Return the (x, y) coordinate for the center point of the cell that contains the specified text.  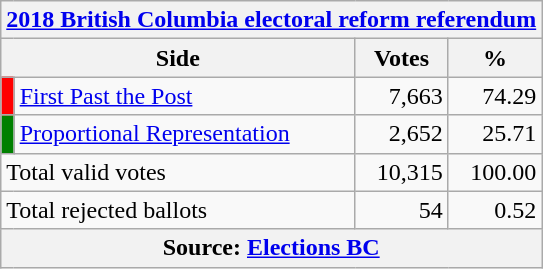
Proportional Representation (184, 134)
25.71 (494, 134)
10,315 (402, 172)
Source: Elections BC (272, 248)
2018 British Columbia electoral reform referendum (272, 20)
Side (178, 58)
0.52 (494, 210)
2,652 (402, 134)
54 (402, 210)
Total valid votes (178, 172)
Votes (402, 58)
% (494, 58)
Total rejected ballots (178, 210)
74.29 (494, 96)
100.00 (494, 172)
7,663 (402, 96)
First Past the Post (184, 96)
